Search for the cell housing the specified text and yield its [x, y] center coordinate. 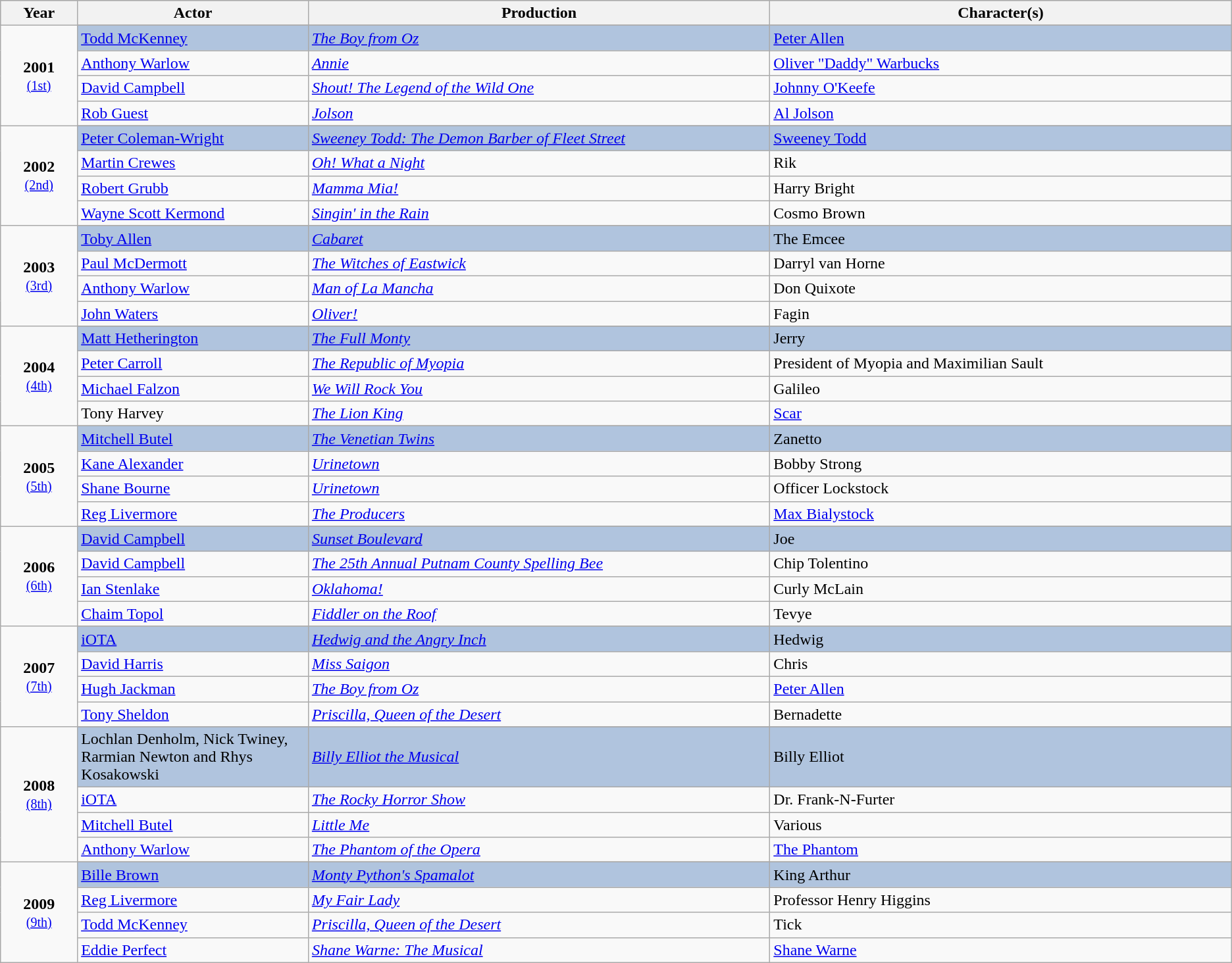
Tony Sheldon [193, 714]
Bernadette [1000, 714]
Scar [1000, 414]
2007(7th) [39, 676]
Tick [1000, 925]
Chris [1000, 664]
Harry Bright [1000, 188]
Michael Falzon [193, 389]
Dr. Frank-N-Furter [1000, 800]
President of Myopia and Maximilian Sault [1000, 364]
Al Jolson [1000, 113]
Lochlan Denholm, Nick Twiney, Rarmian Newton and Rhys Kosakowski [193, 757]
Annie [538, 63]
2008(8th) [39, 795]
Fiddler on the Roof [538, 614]
Little Me [538, 825]
Peter Coleman-Wright [193, 138]
Matt Hetherington [193, 339]
Chaim Topol [193, 614]
Miss Saigon [538, 664]
Jerry [1000, 339]
We Will Rock You [538, 389]
The Emcee [1000, 238]
Johnny O'Keefe [1000, 88]
Tevye [1000, 614]
Oliver! [538, 314]
The Phantom of the Opera [538, 850]
Cabaret [538, 238]
Toby Allen [193, 238]
Max Bialystock [1000, 514]
Eddie Perfect [193, 950]
King Arthur [1000, 875]
Tony Harvey [193, 414]
Fagin [1000, 314]
Rik [1000, 163]
Oliver "Daddy" Warbucks [1000, 63]
Joe [1000, 539]
Paul McDermott [193, 263]
Shane Warne: The Musical [538, 950]
The Witches of Eastwick [538, 263]
Bobby Strong [1000, 464]
David Harris [193, 664]
Peter Carroll [193, 364]
2003(3rd) [39, 276]
2004(4th) [39, 376]
John Waters [193, 314]
Cosmo Brown [1000, 213]
The Phantom [1000, 850]
Shane Bourne [193, 489]
Martin Crewes [193, 163]
Monty Python's Spamalot [538, 875]
2002(2nd) [39, 176]
Officer Lockstock [1000, 489]
2006(6th) [39, 576]
2009(9th) [39, 912]
Wayne Scott Kermond [193, 213]
2001(1st) [39, 76]
Hedwig and the Angry Inch [538, 639]
Oh! What a Night [538, 163]
Don Quixote [1000, 288]
The 25th Annual Putnam County Spelling Bee [538, 564]
Curly McLain [1000, 589]
Singin' in the Rain [538, 213]
Ian Stenlake [193, 589]
Robert Grubb [193, 188]
Sweeney Todd: The Demon Barber of Fleet Street [538, 138]
Bille Brown [193, 875]
Shane Warne [1000, 950]
Sweeney Todd [1000, 138]
Man of La Mancha [538, 288]
Rob Guest [193, 113]
Oklahoma! [538, 589]
Various [1000, 825]
Billy Elliot the Musical [538, 757]
Shout! The Legend of the Wild One [538, 88]
The Venetian Twins [538, 439]
Sunset Boulevard [538, 539]
Character(s) [1000, 13]
Galileo [1000, 389]
My Fair Lady [538, 900]
Year [39, 13]
Billy Elliot [1000, 757]
Hugh Jackman [193, 689]
Zanetto [1000, 439]
The Producers [538, 514]
The Republic of Myopia [538, 364]
Production [538, 13]
2005(5th) [39, 476]
Professor Henry Higgins [1000, 900]
Chip Tolentino [1000, 564]
The Lion King [538, 414]
Actor [193, 13]
Darryl van Horne [1000, 263]
Hedwig [1000, 639]
Mamma Mia! [538, 188]
The Rocky Horror Show [538, 800]
Kane Alexander [193, 464]
Jolson [538, 113]
The Full Monty [538, 339]
